Search for the cell housing the specified text and yield its [X, Y] center coordinate. 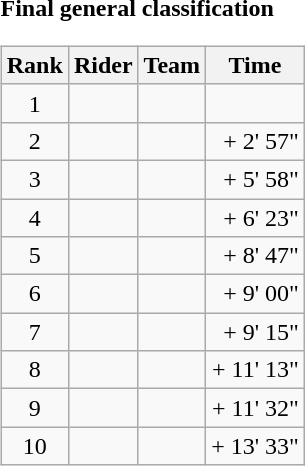
+ 13' 33" [256, 446]
+ 2' 57" [256, 141]
10 [34, 446]
+ 5' 58" [256, 179]
5 [34, 256]
+ 6' 23" [256, 217]
7 [34, 332]
+ 11' 13" [256, 370]
+ 9' 15" [256, 332]
Rider [103, 65]
Team [172, 65]
6 [34, 294]
Rank [34, 65]
3 [34, 179]
+ 9' 00" [256, 294]
2 [34, 141]
8 [34, 370]
9 [34, 408]
4 [34, 217]
+ 8' 47" [256, 256]
+ 11' 32" [256, 408]
1 [34, 103]
Time [256, 65]
